Identify which cell holds the provided text, then report its [X, Y] central coordinate. 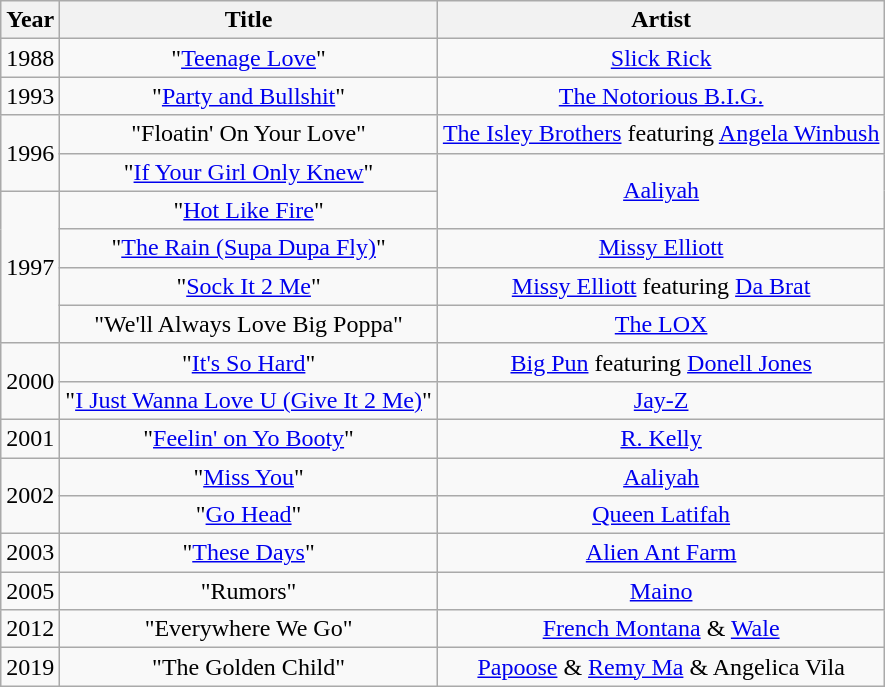
"Teenage Love" [249, 58]
"It's So Hard" [249, 362]
1988 [30, 58]
Maino [661, 591]
2003 [30, 553]
2012 [30, 629]
"Sock It 2 Me" [249, 286]
"Rumors" [249, 591]
1993 [30, 96]
1997 [30, 267]
Papoose & Remy Ma & Angelica Vila [661, 667]
2005 [30, 591]
Jay-Z [661, 400]
Missy Elliott featuring Da Brat [661, 286]
"We'll Always Love Big Poppa" [249, 324]
1996 [30, 153]
The Notorious B.I.G. [661, 96]
Queen Latifah [661, 515]
"Party and Bullshit" [249, 96]
"Go Head" [249, 515]
"Hot Like Fire" [249, 210]
"The Golden Child" [249, 667]
"If Your Girl Only Knew" [249, 172]
R. Kelly [661, 438]
Missy Elliott [661, 248]
The LOX [661, 324]
"Feelin' on Yo Booty" [249, 438]
Alien Ant Farm [661, 553]
2000 [30, 381]
The Isley Brothers featuring Angela Winbush [661, 134]
Slick Rick [661, 58]
2019 [30, 667]
"These Days" [249, 553]
French Montana & Wale [661, 629]
2002 [30, 496]
"I Just Wanna Love U (Give It 2 Me)" [249, 400]
"Floatin' On Your Love" [249, 134]
Title [249, 20]
Big Pun featuring Donell Jones [661, 362]
"Miss You" [249, 477]
Year [30, 20]
"The Rain (Supa Dupa Fly)" [249, 248]
"Everywhere We Go" [249, 629]
Artist [661, 20]
2001 [30, 438]
